Return the (x, y) coordinate for the center point of the cell that contains the specified text.  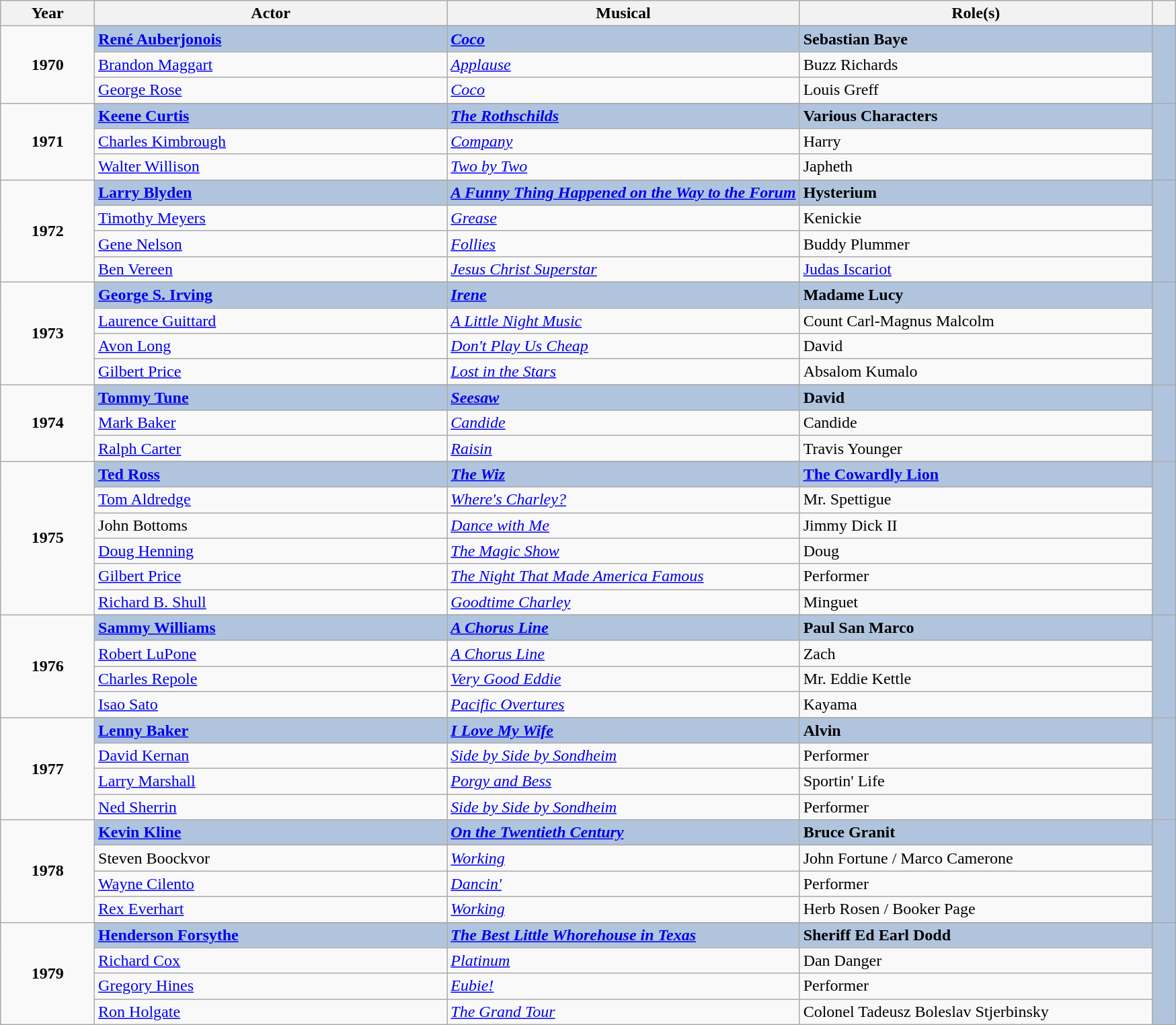
Kevin Kline (271, 833)
Henderson Forsythe (271, 935)
Lost in the Stars (623, 372)
Seesaw (623, 397)
Actor (271, 13)
Platinum (623, 960)
Rex Everhart (271, 909)
George S. Irving (271, 295)
Charles Kimbrough (271, 141)
Kayama (976, 704)
Buzz Richards (976, 65)
1979 (48, 973)
Mr. Eddie Kettle (976, 679)
Sebastian Baye (976, 39)
Tom Aldredge (271, 500)
Paul San Marco (976, 628)
The Night That Made America Famous (623, 576)
Gregory Hines (271, 986)
Ralph Carter (271, 449)
Gene Nelson (271, 243)
Zach (976, 653)
Dance with Me (623, 525)
1976 (48, 666)
A Funny Thing Happened on the Way to the Forum (623, 192)
Absalom Kumalo (976, 372)
Porgy and Bess (623, 782)
Dan Danger (976, 960)
1970 (48, 65)
Applause (623, 65)
Charles Repole (271, 679)
Don't Play Us Cheap (623, 346)
The Best Little Whorehouse in Texas (623, 935)
Wayne Cilento (271, 884)
Laurence Guittard (271, 321)
The Rothschilds (623, 116)
Sammy Williams (271, 628)
Jesus Christ Superstar (623, 269)
1975 (48, 538)
Mark Baker (271, 423)
Keene Curtis (271, 116)
I Love My Wife (623, 730)
Herb Rosen / Booker Page (976, 909)
Ted Ross (271, 474)
Where's Charley? (623, 500)
Doug Henning (271, 551)
The Cowardly Lion (976, 474)
The Wiz (623, 474)
Sheriff Ed Earl Dodd (976, 935)
Bruce Granit (976, 833)
Madame Lucy (976, 295)
Larry Blyden (271, 192)
Steven Boockvor (271, 858)
Judas Iscariot (976, 269)
John Bottoms (271, 525)
Very Good Eddie (623, 679)
On the Twentieth Century (623, 833)
Grease (623, 218)
The Grand Tour (623, 1012)
Count Carl-Magnus Malcolm (976, 321)
Eubie! (623, 986)
1973 (48, 333)
1974 (48, 423)
Ben Vereen (271, 269)
Travis Younger (976, 449)
Ron Holgate (271, 1012)
Brandon Maggart (271, 65)
1971 (48, 141)
Various Characters (976, 116)
Tommy Tune (271, 397)
Sportin' Life (976, 782)
Kenickie (976, 218)
Walter Willison (271, 167)
Lenny Baker (271, 730)
Irene (623, 295)
René Auberjonois (271, 39)
Hysterium (976, 192)
1972 (48, 231)
John Fortune / Marco Camerone (976, 858)
Company (623, 141)
Harry (976, 141)
Colonel Tadeusz Boleslav Stjerbinsky (976, 1012)
Robert LuPone (271, 653)
Mr. Spettigue (976, 500)
Japheth (976, 167)
Musical (623, 13)
Minguet (976, 602)
Dancin' (623, 884)
Avon Long (271, 346)
Doug (976, 551)
Raisin (623, 449)
Two by Two (623, 167)
Louis Greff (976, 90)
David Kernan (271, 756)
A Little Night Music (623, 321)
The Magic Show (623, 551)
Follies (623, 243)
Role(s) (976, 13)
Alvin (976, 730)
Jimmy Dick II (976, 525)
George Rose (271, 90)
Ned Sherrin (271, 807)
Pacific Overtures (623, 704)
Larry Marshall (271, 782)
Richard B. Shull (271, 602)
Buddy Plummer (976, 243)
1977 (48, 768)
Year (48, 13)
Goodtime Charley (623, 602)
1978 (48, 871)
Richard Cox (271, 960)
Timothy Meyers (271, 218)
Isao Sato (271, 704)
